Determine the [x, y] coordinate at the center of the cell enclosing the given text.  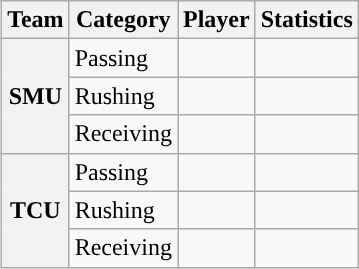
Category [123, 20]
Player [217, 20]
Team [36, 20]
Statistics [306, 20]
TCU [36, 210]
SMU [36, 96]
